Find where the given text appears and provide that cell's center as (x, y) coordinate. 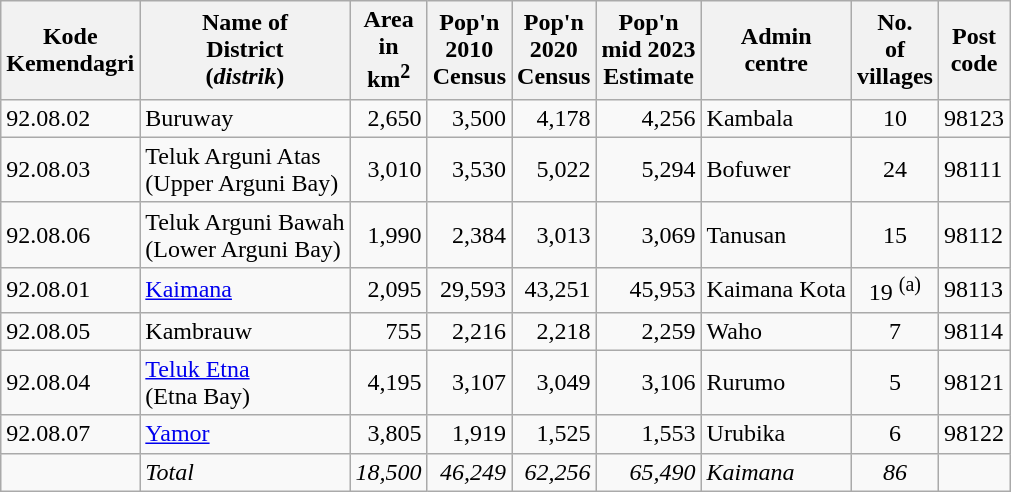
1,919 (469, 434)
Buruway (245, 118)
2,259 (648, 331)
92.08.03 (70, 170)
Waho (776, 331)
Admin centre (776, 50)
29,593 (469, 290)
92.08.02 (70, 118)
15 (894, 234)
3,013 (554, 234)
Area inkm2 (388, 50)
3,500 (469, 118)
Kode Kemendagri (70, 50)
92.08.05 (70, 331)
5,294 (648, 170)
Tanusan (776, 234)
Pop'n 2010Census (469, 50)
3,805 (388, 434)
98122 (974, 434)
98112 (974, 234)
2,384 (469, 234)
92.08.04 (70, 382)
62,256 (554, 472)
2,650 (388, 118)
92.08.01 (70, 290)
4,256 (648, 118)
4,195 (388, 382)
98114 (974, 331)
No.ofvillages (894, 50)
3,106 (648, 382)
45,953 (648, 290)
4,178 (554, 118)
19 (a) (894, 290)
2,095 (388, 290)
1,525 (554, 434)
755 (388, 331)
98121 (974, 382)
7 (894, 331)
65,490 (648, 472)
Teluk Arguni Bawah (Lower Arguni Bay) (245, 234)
98123 (974, 118)
92.08.06 (70, 234)
Teluk Etna (Etna Bay) (245, 382)
1,553 (648, 434)
18,500 (388, 472)
92.08.07 (70, 434)
46,249 (469, 472)
10 (894, 118)
98113 (974, 290)
Urubika (776, 434)
5 (894, 382)
3,530 (469, 170)
3,069 (648, 234)
3,010 (388, 170)
Pop'n mid 2023Estimate (648, 50)
Teluk Arguni Atas (Upper Arguni Bay) (245, 170)
Total (245, 472)
Rurumo (776, 382)
Kambrauw (245, 331)
5,022 (554, 170)
2,218 (554, 331)
24 (894, 170)
43,251 (554, 290)
Kaimana Kota (776, 290)
Pop'n 2020 Census (554, 50)
Postcode (974, 50)
Name ofDistrict(distrik) (245, 50)
1,990 (388, 234)
Yamor (245, 434)
3,107 (469, 382)
86 (894, 472)
2,216 (469, 331)
Bofuwer (776, 170)
Kambala (776, 118)
6 (894, 434)
98111 (974, 170)
3,049 (554, 382)
